Search for the cell housing the specified text and yield its [X, Y] center coordinate. 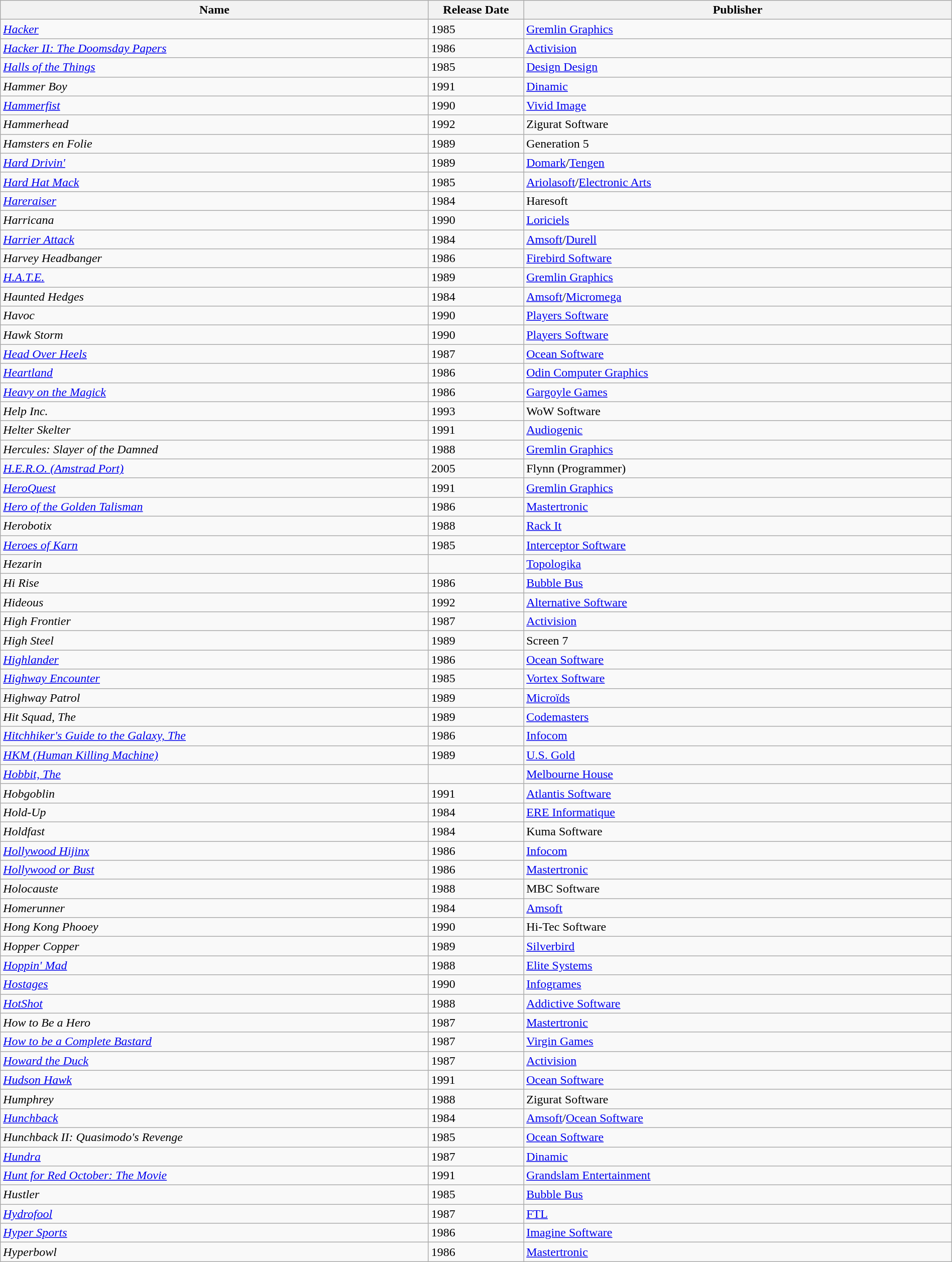
Hi Rise [215, 583]
Firebird Software [738, 259]
Hero of the Golden Talisman [215, 507]
Odin Computer Graphics [738, 373]
Hunchback II: Quasimodo's Revenge [215, 1137]
Flynn (Programmer) [738, 468]
Amsoft/Ocean Software [738, 1118]
Hoppin' Mad [215, 965]
Highway Encounter [215, 679]
Gargoyle Games [738, 392]
Harricana [215, 220]
Hawk Storm [215, 335]
Herobotix [215, 526]
Addictive Software [738, 1003]
Hopper Copper [215, 946]
Heartland [215, 373]
Humphrey [215, 1099]
Hammerhead [215, 124]
Helter Skelter [215, 430]
Help Inc. [215, 411]
Alternative Software [738, 602]
Atlantis Software [738, 793]
Hunt for Red October: The Movie [215, 1176]
Hammer Boy [215, 86]
FTL [738, 1214]
Hostages [215, 984]
Hercules: Slayer of the Damned [215, 449]
Imagine Software [738, 1233]
Hi-Tec Software [738, 927]
Amsoft/Micromega [738, 297]
Amsoft [738, 908]
Amsoft/Durell [738, 239]
Holdfast [215, 831]
Hundra [215, 1156]
Screen 7 [738, 641]
Hollywood or Bust [215, 870]
Hyper Sports [215, 1233]
Release Date [476, 10]
Grandslam Entertainment [738, 1176]
Audiogenic [738, 430]
High Frontier [215, 621]
Silverbird [738, 946]
Melbourne House [738, 774]
Hobbit, The [215, 774]
Generation 5 [738, 144]
ERE Informatique [738, 812]
Vivid Image [738, 105]
Homerunner [215, 908]
Hacker II: The Doomsday Papers [215, 48]
Hudson Hawk [215, 1080]
2005 [476, 468]
Havoc [215, 316]
Hitchhiker's Guide to the Galaxy, The [215, 736]
H.E.R.O. (Amstrad Port) [215, 468]
Howard the Duck [215, 1061]
Vortex Software [738, 679]
Hold-Up [215, 812]
Loriciels [738, 220]
Hideous [215, 602]
Elite Systems [738, 965]
Kuma Software [738, 831]
Hollywood Hijinx [215, 851]
Hacker [215, 29]
Hezarin [215, 564]
HKM (Human Killing Machine) [215, 755]
Interceptor Software [738, 545]
Ariolasoft/Electronic Arts [738, 182]
Name [215, 10]
Hit Squad, The [215, 717]
U.S. Gold [738, 755]
MBC Software [738, 889]
Hunchback [215, 1118]
Highway Patrol [215, 698]
Hammerfist [215, 105]
H.A.T.E. [215, 278]
Design Design [738, 67]
Haunted Hedges [215, 297]
Hyperbowl [215, 1252]
HotShot [215, 1003]
Topologika [738, 564]
Virgin Games [738, 1042]
WoW Software [738, 411]
Heroes of Karn [215, 545]
Codemasters [738, 717]
Infogrames [738, 984]
Hustler [215, 1195]
Hard Hat Mack [215, 182]
Heavy on the Magick [215, 392]
How to Be a Hero [215, 1023]
Head Over Heels [215, 354]
Hareraiser [215, 201]
Holocauste [215, 889]
How to be a Complete Bastard [215, 1042]
Hamsters en Folie [215, 144]
Hydrofool [215, 1214]
Harrier Attack [215, 239]
Hard Drivin' [215, 163]
Harvey Headbanger [215, 259]
Domark/Tengen [738, 163]
Hobgoblin [215, 793]
Haresoft [738, 201]
Microïds [738, 698]
Highlander [215, 660]
HeroQuest [215, 487]
1993 [476, 411]
Rack It [738, 526]
Publisher [738, 10]
Hong Kong Phooey [215, 927]
High Steel [215, 641]
Halls of the Things [215, 67]
